Scan for the cell matching the given text and deliver its (X, Y) coordinate at center. 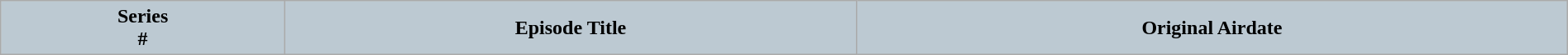
Original Airdate (1212, 28)
Episode Title (571, 28)
Series# (143, 28)
